Identify which cell holds the provided text, then report its [X, Y] central coordinate. 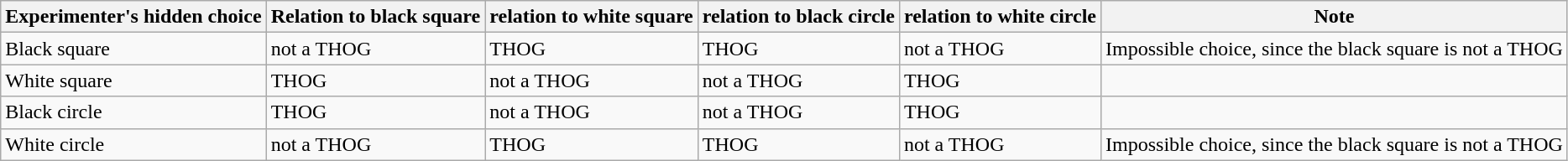
Black square [133, 49]
Black circle [133, 112]
Experimenter's hidden choice [133, 17]
Relation to black square [376, 17]
White circle [133, 144]
relation to white circle [1000, 17]
Note [1335, 17]
relation to black circle [798, 17]
White square [133, 80]
relation to white square [592, 17]
